Scan for the cell matching the given text and deliver its (X, Y) coordinate at center. 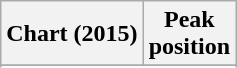
Peakposition (189, 34)
Chart (2015) (72, 34)
